Return (X, Y) of the center of cell containing provided text 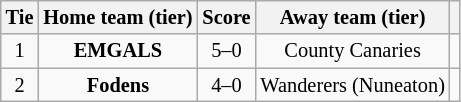
County Canaries (352, 51)
Away team (tier) (352, 17)
Home team (tier) (118, 17)
2 (20, 85)
4–0 (226, 85)
1 (20, 51)
5–0 (226, 51)
Wanderers (Nuneaton) (352, 85)
Tie (20, 17)
EMGALS (118, 51)
Fodens (118, 85)
Score (226, 17)
